Extract the [x, y] coordinate from the center of the cell holding the provided text.  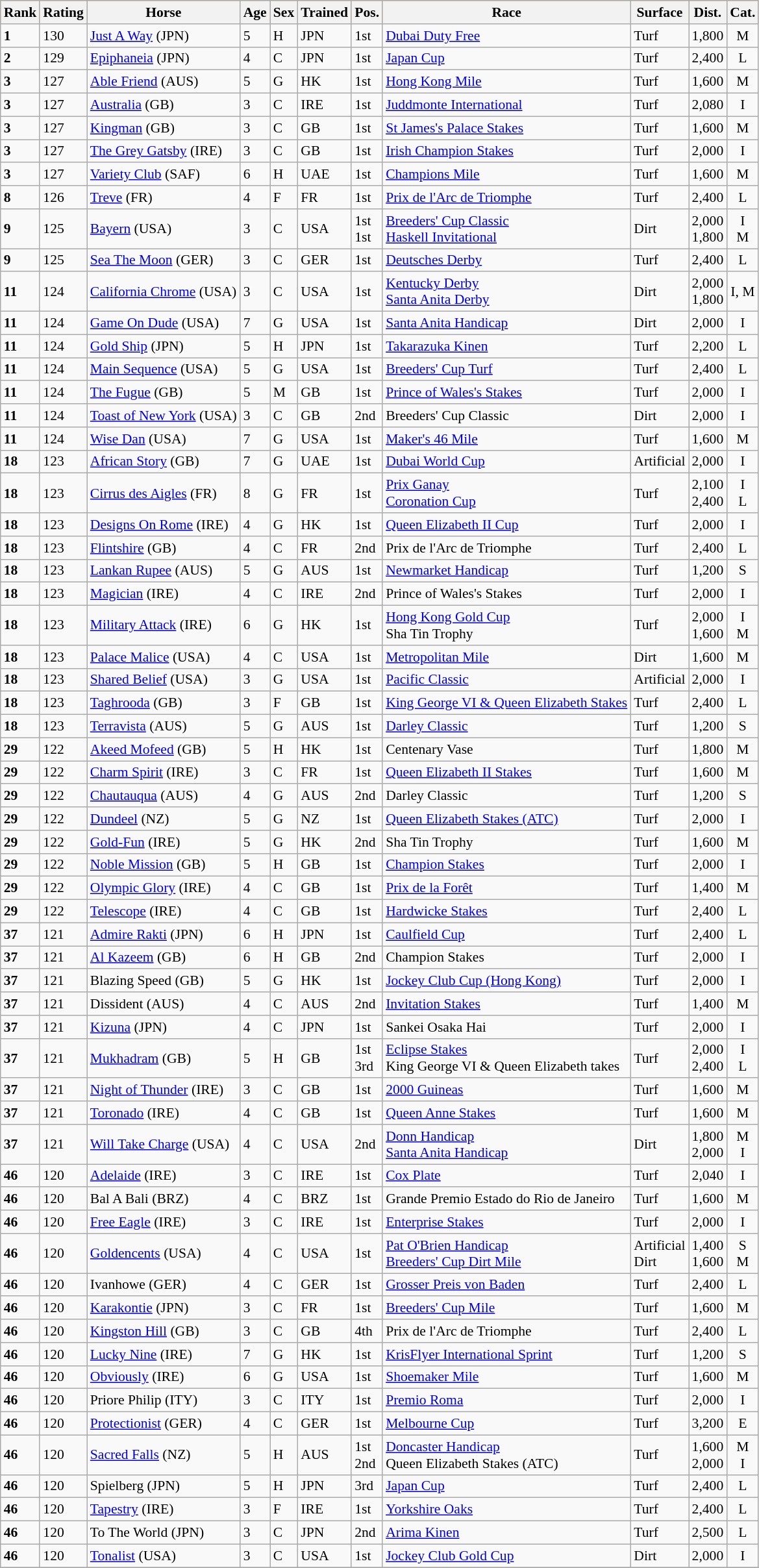
Flintshire (GB) [164, 548]
Karakontie (JPN) [164, 1308]
3rd [367, 1486]
Tapestry (IRE) [164, 1510]
SM [743, 1253]
Sankei Osaka Hai [506, 1027]
E [743, 1424]
Donn HandicapSanta Anita Handicap [506, 1144]
Gold-Fun (IRE) [164, 842]
Ivanhowe (GER) [164, 1285]
Blazing Speed (GB) [164, 981]
Admire Rakti (JPN) [164, 934]
Game On Dude (USA) [164, 323]
Breeders' Cup ClassicHaskell Invitational [506, 229]
Race [506, 12]
Akeed Mofeed (GB) [164, 749]
Rating [63, 12]
1 [21, 36]
Yorkshire Oaks [506, 1510]
Spielberg (JPN) [164, 1486]
Jockey Club Cup (Hong Kong) [506, 981]
Will Take Charge (USA) [164, 1144]
Priore Philip (ITY) [164, 1400]
Queen Elizabeth II Cup [506, 525]
Rank [21, 12]
Designs On Rome (IRE) [164, 525]
Bayern (USA) [164, 229]
Free Eagle (IRE) [164, 1222]
King George VI & Queen Elizabeth Stakes [506, 703]
Queen Elizabeth II Stakes [506, 773]
KrisFlyer International Sprint [506, 1354]
Champions Mile [506, 175]
Prix GanayCoronation Cup [506, 493]
Wise Dan (USA) [164, 439]
Night of Thunder (IRE) [164, 1090]
Dist. [708, 12]
Cat. [743, 12]
2000 Guineas [506, 1090]
4th [367, 1331]
Breeders' Cup Mile [506, 1308]
Variety Club (SAF) [164, 175]
Newmarket Handicap [506, 571]
Protectionist (GER) [164, 1424]
Hong Kong Mile [506, 82]
Invitation Stakes [506, 1004]
Terravista (AUS) [164, 727]
Arima Kinen [506, 1533]
1st2nd [367, 1454]
Enterprise Stakes [506, 1222]
Able Friend (AUS) [164, 82]
Shared Belief (USA) [164, 680]
Australia (GB) [164, 105]
2,080 [708, 105]
2,1002,400 [708, 493]
Epiphaneia (JPN) [164, 58]
Caulfield Cup [506, 934]
Palace Malice (USA) [164, 657]
Centenary Vase [506, 749]
Sacred Falls (NZ) [164, 1454]
2 [21, 58]
Surface [660, 12]
Jockey Club Gold Cup [506, 1556]
2,0002,400 [708, 1058]
Chautauqua (AUS) [164, 796]
Hong Kong Gold CupSha Tin Trophy [506, 626]
Hardwicke Stakes [506, 912]
Irish Champion Stakes [506, 151]
Tonalist (USA) [164, 1556]
Horse [164, 12]
Breeders' Cup Classic [506, 416]
Metropolitan Mile [506, 657]
Dundeel (NZ) [164, 819]
130 [63, 36]
Toast of New York (USA) [164, 416]
Mukhadram (GB) [164, 1058]
2,040 [708, 1176]
Gold Ship (JPN) [164, 346]
Telescope (IRE) [164, 912]
Pat O'Brien HandicapBreeders' Cup Dirt Mile [506, 1253]
Just A Way (JPN) [164, 36]
126 [63, 197]
Pacific Classic [506, 680]
Melbourne Cup [506, 1424]
St James's Palace Stakes [506, 128]
Juddmonte International [506, 105]
Doncaster HandicapQueen Elizabeth Stakes (ATC) [506, 1454]
Toronado (IRE) [164, 1113]
Charm Spirit (IRE) [164, 773]
2,0001,600 [708, 626]
The Fugue (GB) [164, 393]
Shoemaker Mile [506, 1377]
Lankan Rupee (AUS) [164, 571]
Takarazuka Kinen [506, 346]
ITY [325, 1400]
Kingman (GB) [164, 128]
The Grey Gatsby (IRE) [164, 151]
To The World (JPN) [164, 1533]
Dubai World Cup [506, 462]
Grosser Preis von Baden [506, 1285]
Kizuna (JPN) [164, 1027]
Treve (FR) [164, 197]
Kingston Hill (GB) [164, 1331]
Cirrus des Aigles (FR) [164, 493]
Eclipse StakesKing George VI & Queen Elizabeth takes [506, 1058]
Main Sequence (USA) [164, 369]
Bal A Bali (BRZ) [164, 1199]
Maker's 46 Mile [506, 439]
Kentucky DerbySanta Anita Derby [506, 292]
Queen Elizabeth Stakes (ATC) [506, 819]
1st3rd [367, 1058]
Taghrooda (GB) [164, 703]
Magician (IRE) [164, 594]
Premio Roma [506, 1400]
Goldencents (USA) [164, 1253]
Prix de la Forêt [506, 888]
Sea The Moon (GER) [164, 260]
Trained [325, 12]
ArtificialDirt [660, 1253]
Sha Tin Trophy [506, 842]
1,4001,600 [708, 1253]
NZ [325, 819]
Breeders' Cup Turf [506, 369]
Deutsches Derby [506, 260]
Military Attack (IRE) [164, 626]
Age [255, 12]
Al Kazeem (GB) [164, 958]
I, M [743, 292]
3,200 [708, 1424]
1,8002,000 [708, 1144]
Queen Anne Stakes [506, 1113]
Noble Mission (GB) [164, 865]
Sex [284, 12]
California Chrome (USA) [164, 292]
Dissident (AUS) [164, 1004]
2,200 [708, 346]
Santa Anita Handicap [506, 323]
African Story (GB) [164, 462]
Pos. [367, 12]
Obviously (IRE) [164, 1377]
1st1st [367, 229]
Olympic Glory (IRE) [164, 888]
Cox Plate [506, 1176]
Grande Premio Estado do Rio de Janeiro [506, 1199]
Dubai Duty Free [506, 36]
Adelaide (IRE) [164, 1176]
129 [63, 58]
BRZ [325, 1199]
Lucky Nine (IRE) [164, 1354]
1,6002,000 [708, 1454]
2,500 [708, 1533]
